Output the (x, y) coordinate of the center of the cell containing the given text.  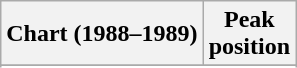
Chart (1988–1989) (102, 34)
Peakposition (249, 34)
